Extract the [x, y] coordinate from the center of the cell holding the provided text.  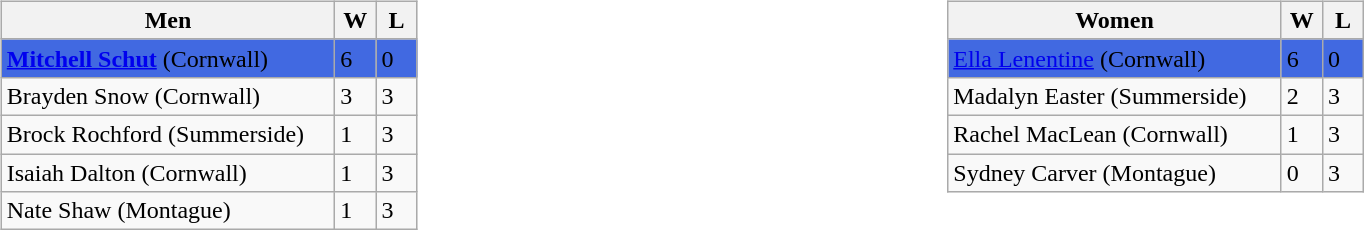
Nate Shaw (Montague) [168, 211]
Ella Lenentine (Cornwall) [1115, 58]
Men [168, 20]
Brayden Snow (Cornwall) [168, 96]
2 [1302, 96]
Women [1115, 20]
Brock Rochford (Summerside) [168, 134]
Madalyn Easter (Summerside) [1115, 96]
Sydney Carver (Montague) [1115, 173]
Rachel MacLean (Cornwall) [1115, 134]
Mitchell Schut (Cornwall) [168, 58]
Isaiah Dalton (Cornwall) [168, 173]
